Pinpoint the cell where the given text exists, returning its (x, y) midpoint coordinate. 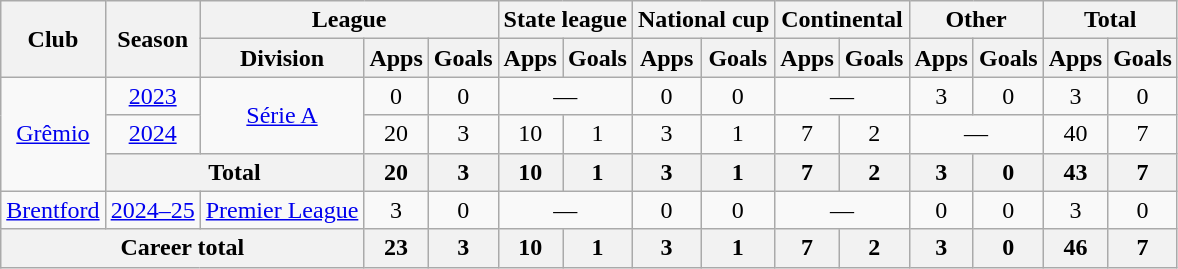
State league (565, 20)
2024 (152, 134)
43 (1075, 172)
40 (1075, 134)
Série A (282, 115)
League (349, 20)
Other (976, 20)
2023 (152, 96)
2024–25 (152, 210)
Continental (842, 20)
Club (53, 39)
Season (152, 39)
National cup (703, 20)
Brentford (53, 210)
Premier League (282, 210)
Career total (182, 248)
46 (1075, 248)
23 (396, 248)
Grêmio (53, 134)
Division (282, 58)
